Capture the cell that displays the provided text and extract its (x, y) central coordinate. 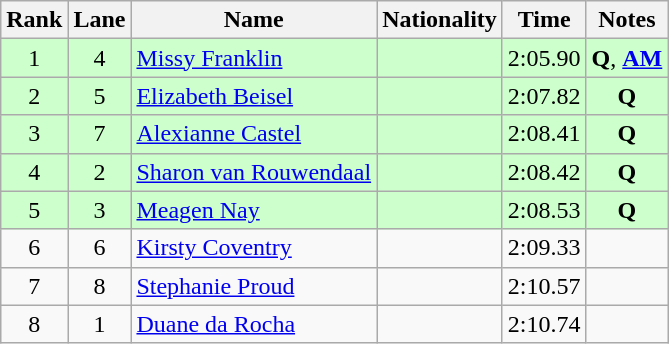
Rank (34, 20)
Name (254, 20)
2:09.33 (544, 248)
2:08.53 (544, 210)
Time (544, 20)
Nationality (440, 20)
2:10.57 (544, 286)
Meagen Nay (254, 210)
Kirsty Coventry (254, 248)
2:08.41 (544, 134)
2:10.74 (544, 324)
2:08.42 (544, 172)
Stephanie Proud (254, 286)
2:05.90 (544, 58)
Sharon van Rouwendaal (254, 172)
Notes (627, 20)
Lane (100, 20)
Alexianne Castel (254, 134)
Q, AM (627, 58)
Duane da Rocha (254, 324)
2:07.82 (544, 96)
Missy Franklin (254, 58)
Elizabeth Beisel (254, 96)
